From the cell containing the given text, extract its center point as (X, Y) coordinate. 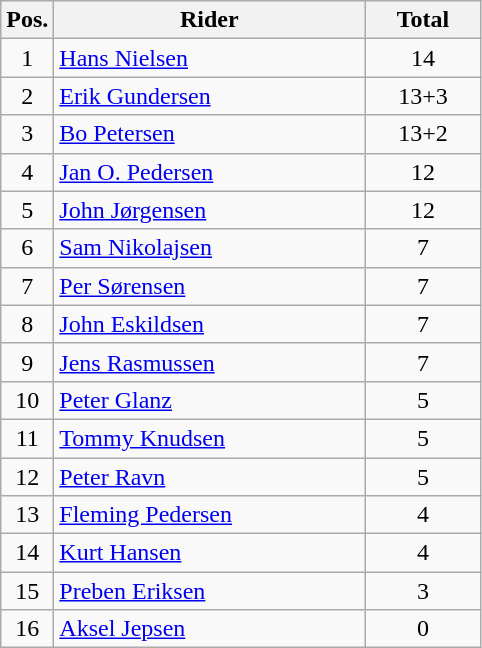
6 (28, 248)
Jens Rasmussen (210, 362)
2 (28, 96)
Per Sørensen (210, 286)
10 (28, 400)
16 (28, 629)
Pos. (28, 20)
Jan O. Pedersen (210, 172)
13+2 (423, 134)
9 (28, 362)
Hans Nielsen (210, 58)
13 (28, 515)
Sam Nikolajsen (210, 248)
Rider (210, 20)
Erik Gundersen (210, 96)
13+3 (423, 96)
Kurt Hansen (210, 553)
11 (28, 438)
15 (28, 591)
Aksel Jepsen (210, 629)
John Eskildsen (210, 324)
Tommy Knudsen (210, 438)
Peter Glanz (210, 400)
Bo Petersen (210, 134)
Peter Ravn (210, 477)
8 (28, 324)
John Jørgensen (210, 210)
Preben Eriksen (210, 591)
1 (28, 58)
0 (423, 629)
Total (423, 20)
Fleming Pedersen (210, 515)
